Determine the (x, y) coordinate at the center of the cell enclosing the given text.  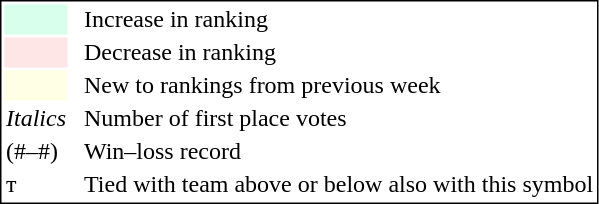
Win–loss record (338, 151)
(#–#) (36, 151)
Tied with team above or below also with this symbol (338, 185)
Increase in ranking (338, 19)
Decrease in ranking (338, 53)
New to rankings from previous week (338, 85)
Italics (36, 119)
т (36, 185)
Number of first place votes (338, 119)
